Locate the cell with the specified text and output its (x, y) center coordinate. 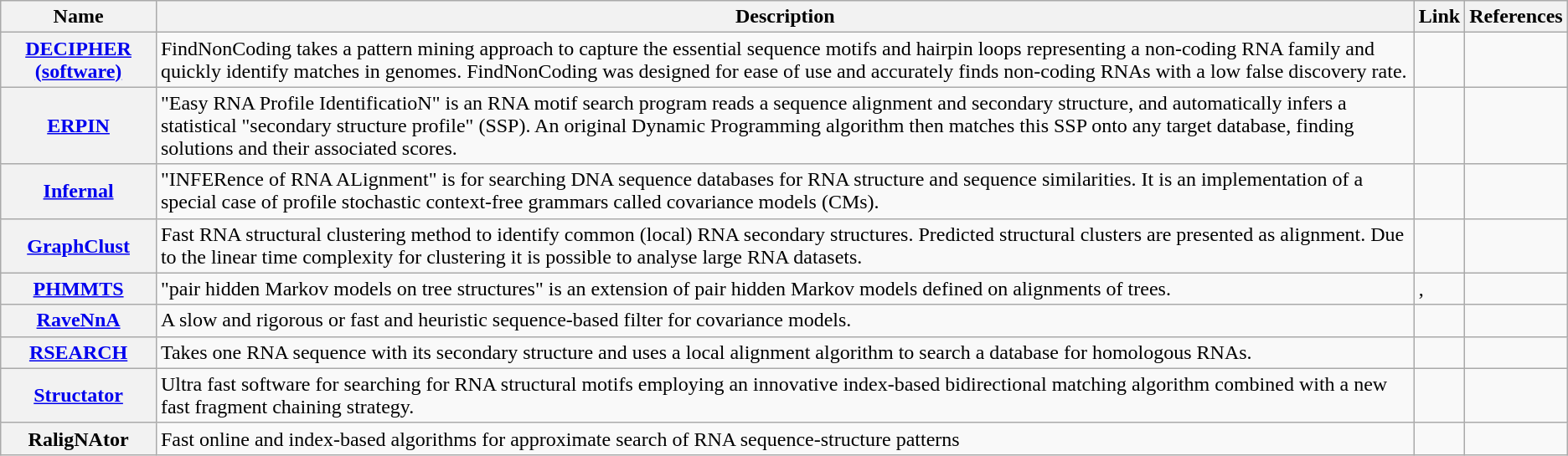
References (1516, 17)
A slow and rigorous or fast and heuristic sequence-based filter for covariance models. (785, 320)
RaveNnA (79, 320)
Fast online and index-based algorithms for approximate search of RNA sequence-structure patterns (785, 438)
"pair hidden Markov models on tree structures" is an extension of pair hidden Markov models defined on alignments of trees. (785, 289)
ERPIN (79, 126)
PHMMTS (79, 289)
RaligNAtor (79, 438)
Link (1439, 17)
Structator (79, 395)
DECIPHER (software) (79, 60)
Name (79, 17)
Description (785, 17)
, (1439, 289)
GraphClust (79, 246)
RSEARCH (79, 352)
Takes one RNA sequence with its secondary structure and uses a local alignment algorithm to search a database for homologous RNAs. (785, 352)
Infernal (79, 191)
